Search for the cell housing the specified text and yield its (X, Y) center coordinate. 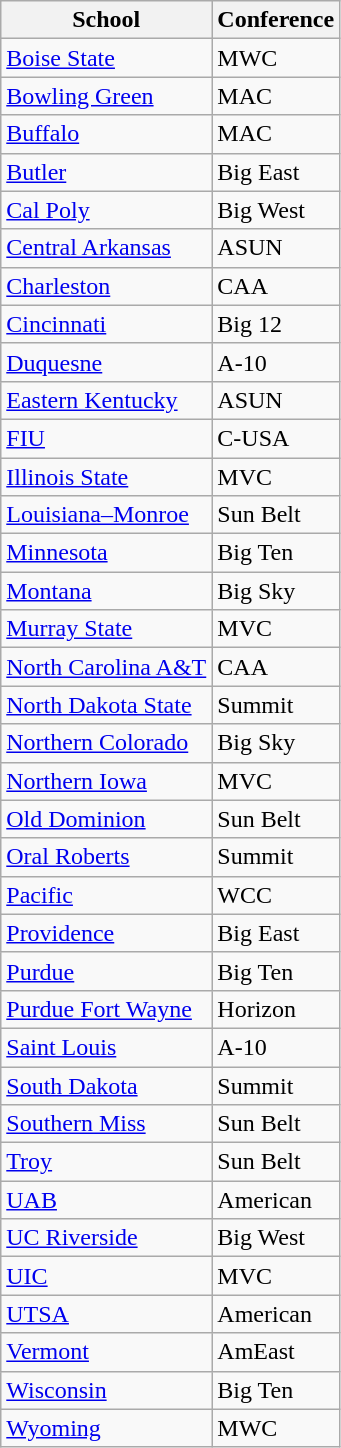
UIC (106, 1276)
South Dakota (106, 1085)
Purdue Fort Wayne (106, 1009)
Old Dominion (106, 819)
FIU (106, 438)
Illinois State (106, 477)
Bowling Green (106, 96)
Central Arkansas (106, 248)
School (106, 20)
Northern Colorado (106, 743)
Eastern Kentucky (106, 400)
WCC (276, 895)
UC Riverside (106, 1238)
Butler (106, 172)
Pacific (106, 895)
Vermont (106, 1352)
AmEast (276, 1352)
Cincinnati (106, 324)
UAB (106, 1200)
Montana (106, 591)
Oral Roberts (106, 857)
Murray State (106, 629)
Charleston (106, 286)
Northern Iowa (106, 781)
Boise State (106, 58)
Duquesne (106, 362)
North Carolina A&T (106, 667)
North Dakota State (106, 705)
C-USA (276, 438)
Big 12 (276, 324)
Cal Poly (106, 210)
Buffalo (106, 134)
Conference (276, 20)
Purdue (106, 971)
Louisiana–Monroe (106, 515)
Providence (106, 933)
Southern Miss (106, 1124)
Wyoming (106, 1428)
Horizon (276, 1009)
Saint Louis (106, 1047)
Wisconsin (106, 1390)
Minnesota (106, 553)
Troy (106, 1162)
UTSA (106, 1314)
